Return (X, Y) of the center of cell containing provided text 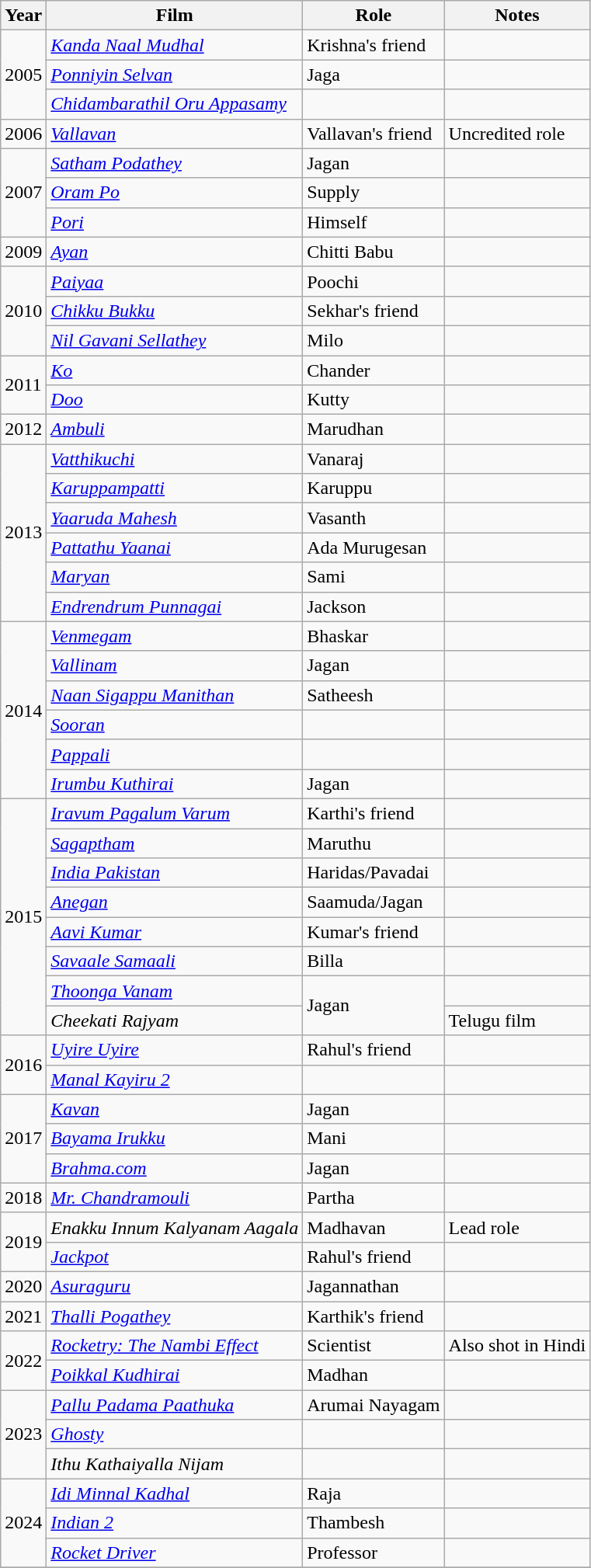
Vallinam (175, 666)
Naan Sigappu Manithan (175, 695)
Anegan (175, 902)
Maruthu (374, 843)
2015 (23, 916)
2013 (23, 533)
2019 (23, 1242)
Karthi's friend (374, 813)
Pori (175, 222)
Ambuli (175, 429)
Irumbu Kuthirai (175, 784)
Nil Gavani Sellathey (175, 340)
Vatthikuchi (175, 459)
Year (23, 16)
Oram Po (175, 193)
Aavi Kumar (175, 932)
Partha (374, 1198)
Endrendrum Punnagai (175, 607)
Chander (374, 370)
Pappali (175, 754)
Kumar's friend (374, 932)
Cheekati Rajyam (175, 1020)
Saamuda/Jagan (374, 902)
2005 (23, 75)
Idi Minnal Kadhal (175, 1493)
Ko (175, 370)
2014 (23, 710)
Chitti Babu (374, 252)
Karuppampatti (175, 488)
Jackson (374, 607)
Sagaptham (175, 843)
Brahma.com (175, 1168)
2021 (23, 1316)
Krishna's friend (374, 45)
Sooran (175, 725)
Manal Kayiru 2 (175, 1080)
Notes (517, 16)
2023 (23, 1434)
Vasanth (374, 518)
Ithu Kathaiyalla Nijam (175, 1464)
Haridas/Pavadai (374, 873)
2007 (23, 193)
Thambesh (374, 1523)
Vanaraj (374, 459)
Film (175, 16)
2009 (23, 252)
Rocket Driver (175, 1552)
Scientist (374, 1346)
Jagannathan (374, 1286)
Supply (374, 193)
2017 (23, 1139)
Iravum Pagalum Varum (175, 813)
Enakku Innum Kalyanam Aagala (175, 1227)
Ayan (175, 252)
2022 (23, 1361)
Milo (374, 340)
Sekhar's friend (374, 311)
Jackpot (175, 1257)
Telugu film (517, 1020)
India Pakistan (175, 873)
Paiyaa (175, 281)
2010 (23, 311)
Marudhan (374, 429)
Kutty (374, 400)
Rocketry: The Nambi Effect (175, 1346)
Ponniyin Selvan (175, 75)
Satheesh (374, 695)
Uyire Uyire (175, 1050)
Madhavan (374, 1227)
Arumai Nayagam (374, 1405)
Mr. Chandramouli (175, 1198)
Kanda Naal Mudhal (175, 45)
Ada Murugesan (374, 548)
Pattathu Yaanai (175, 548)
Karthik's friend (374, 1316)
Chikku Bukku (175, 311)
Role (374, 16)
Doo (175, 400)
2020 (23, 1286)
Jaga (374, 75)
Also shot in Hindi (517, 1346)
Venmegam (175, 636)
2012 (23, 429)
Pallu Padama Paathuka (175, 1405)
2018 (23, 1198)
Bayama Irukku (175, 1139)
Raja (374, 1493)
Kavan (175, 1109)
2016 (23, 1065)
Poochi (374, 281)
Maryan (175, 577)
Madhan (374, 1375)
Sami (374, 577)
Vallavan (175, 134)
Chidambarathil Oru Appasamy (175, 104)
Karuppu (374, 488)
2011 (23, 385)
Indian 2 (175, 1523)
Billa (374, 961)
Himself (374, 222)
2006 (23, 134)
Uncredited role (517, 134)
Thoonga Vanam (175, 991)
Ghosty (175, 1434)
Satham Podathey (175, 163)
2024 (23, 1523)
Poikkal Kudhirai (175, 1375)
Vallavan's friend (374, 134)
Bhaskar (374, 636)
Professor (374, 1552)
Thalli Pogathey (175, 1316)
Asuraguru (175, 1286)
Savaale Samaali (175, 961)
Yaaruda Mahesh (175, 518)
Lead role (517, 1227)
Mani (374, 1139)
